Find where the given text appears and provide that cell's center as [x, y] coordinate. 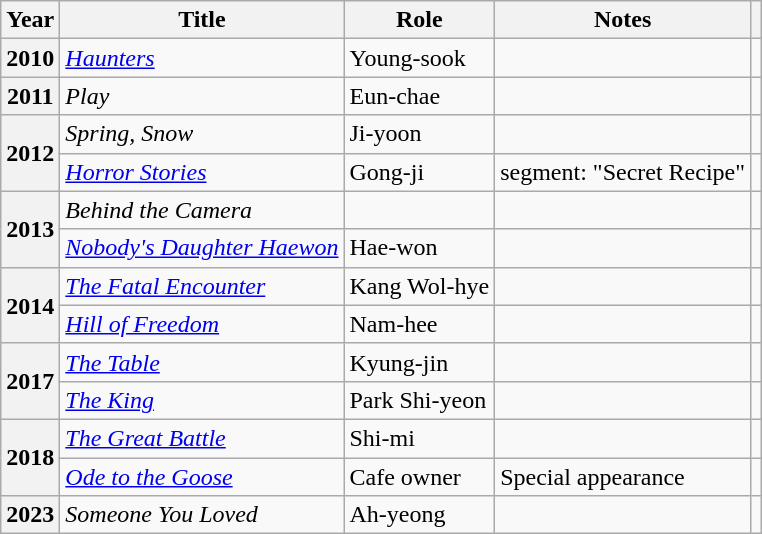
Special appearance [623, 477]
2012 [30, 153]
Ji-yoon [420, 134]
Spring, Snow [202, 134]
The King [202, 400]
Haunters [202, 58]
2013 [30, 229]
2018 [30, 457]
Title [202, 20]
Ah-yeong [420, 515]
Hae-won [420, 248]
Young-sook [420, 58]
Year [30, 20]
Nam-hee [420, 324]
Role [420, 20]
The Table [202, 362]
Eun-chae [420, 96]
Someone You Loved [202, 515]
The Great Battle [202, 438]
Gong-ji [420, 172]
segment: "Secret Recipe" [623, 172]
Horror Stories [202, 172]
Hill of Freedom [202, 324]
2011 [30, 96]
Shi-mi [420, 438]
The Fatal Encounter [202, 286]
Ode to the Goose [202, 477]
Behind the Camera [202, 210]
Play [202, 96]
2017 [30, 381]
2014 [30, 305]
Kyung-jin [420, 362]
Nobody's Daughter Haewon [202, 248]
Cafe owner [420, 477]
Park Shi-yeon [420, 400]
Notes [623, 20]
Kang Wol-hye [420, 286]
2010 [30, 58]
2023 [30, 515]
